Scan for the cell matching the given text and deliver its [x, y] coordinate at center. 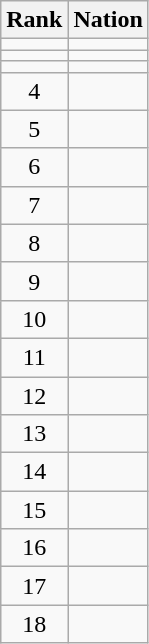
17 [34, 586]
12 [34, 395]
Rank [34, 20]
14 [34, 472]
18 [34, 624]
Nation [108, 20]
15 [34, 510]
4 [34, 91]
8 [34, 243]
16 [34, 548]
9 [34, 281]
10 [34, 319]
6 [34, 167]
13 [34, 434]
7 [34, 205]
5 [34, 129]
11 [34, 357]
